Scan for the cell matching the given text and deliver its (X, Y) coordinate at center. 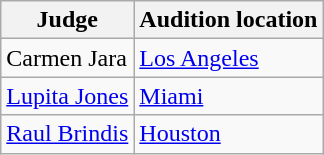
Carmen Jara (68, 58)
Houston (228, 134)
Audition location (228, 20)
Lupita Jones (68, 96)
Raul Brindis (68, 134)
Judge (68, 20)
Miami (228, 96)
Los Angeles (228, 58)
